From the cell containing the given text, extract its center point as [x, y] coordinate. 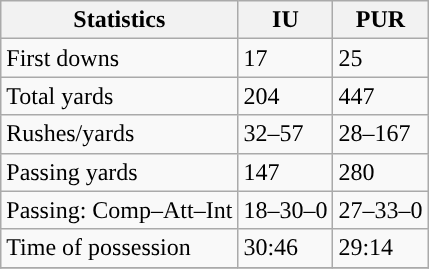
Statistics [120, 20]
32–57 [286, 134]
447 [380, 96]
Rushes/yards [120, 134]
280 [380, 172]
25 [380, 58]
PUR [380, 20]
30:46 [286, 248]
IU [286, 20]
27–33–0 [380, 210]
29:14 [380, 248]
First downs [120, 58]
Time of possession [120, 248]
204 [286, 96]
17 [286, 58]
Passing: Comp–Att–Int [120, 210]
147 [286, 172]
Passing yards [120, 172]
28–167 [380, 134]
18–30–0 [286, 210]
Total yards [120, 96]
